For the text-containing cell, return its midpoint in [X, Y] coordinate format. 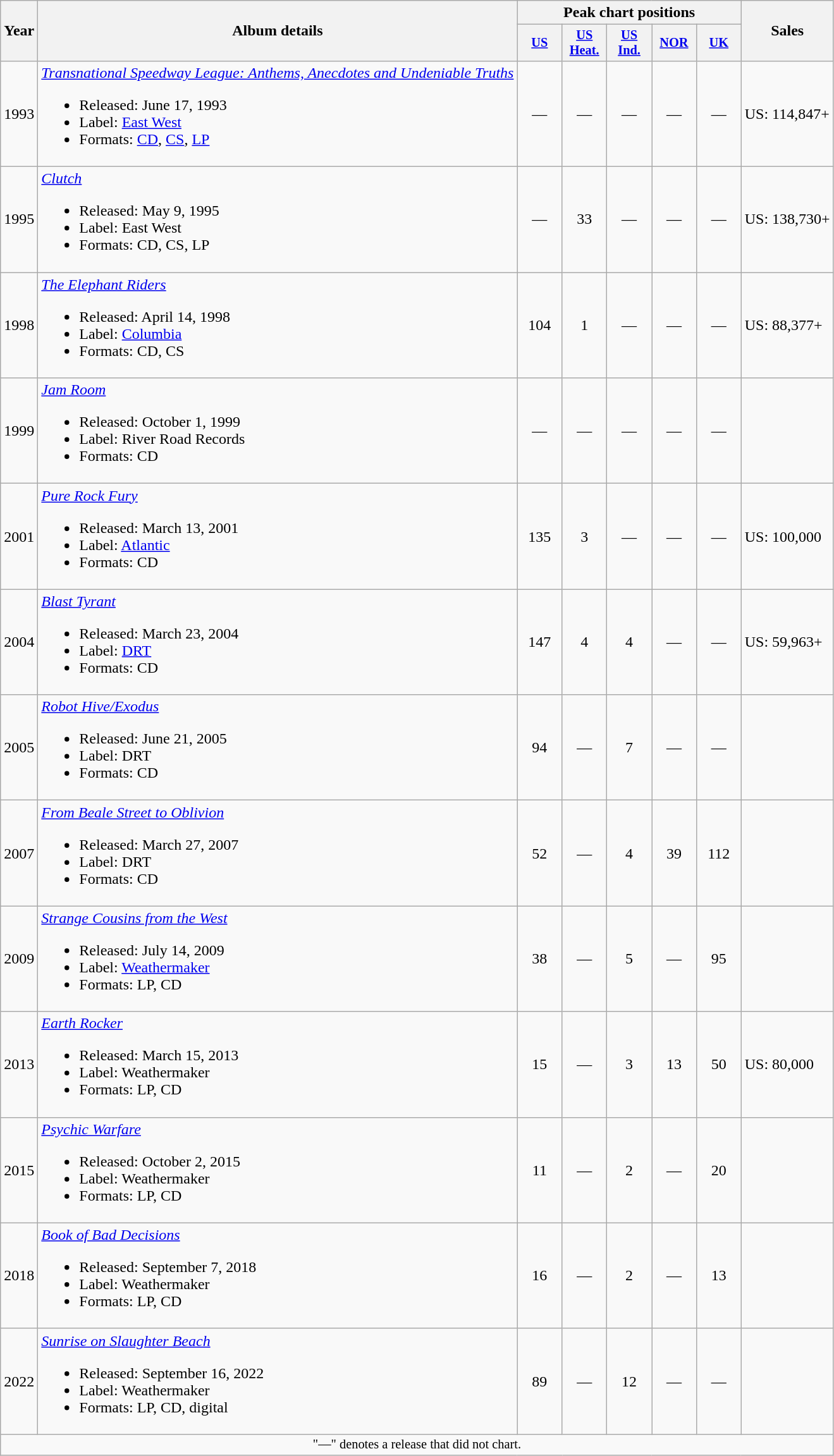
USInd. [630, 43]
Transnational Speedway League: Anthems, Anecdotes and Undeniable TruthsReleased: June 17, 1993Label: East WestFormats: CD, CS, LP [278, 114]
Jam RoomReleased: October 1, 1999Label: River Road RecordsFormats: CD [278, 431]
15 [540, 1065]
95 [718, 958]
US: 114,847+ [787, 114]
UK [718, 43]
Peak chart positions [629, 13]
US [540, 43]
16 [540, 1276]
Pure Rock FuryReleased: March 13, 2001Label: AtlanticFormats: CD [278, 536]
Psychic WarfareReleased: October 2, 2015Label: WeathermakerFormats: LP, CD [278, 1170]
11 [540, 1170]
Book of Bad DecisionsReleased: September 7, 2018Label: WeathermakerFormats: LP, CD [278, 1276]
US: 100,000 [787, 536]
89 [540, 1381]
2004 [19, 642]
38 [540, 958]
5 [630, 958]
50 [718, 1065]
104 [540, 325]
1993 [19, 114]
2005 [19, 747]
Strange Cousins from the WestReleased: July 14, 2009Label: WeathermakerFormats: LP, CD [278, 958]
2007 [19, 853]
39 [674, 853]
2022 [19, 1381]
20 [718, 1170]
135 [540, 536]
NOR [674, 43]
US: 80,000 [787, 1065]
94 [540, 747]
7 [630, 747]
"—" denotes a release that did not chart. [417, 1445]
US: 88,377+ [787, 325]
112 [718, 853]
2015 [19, 1170]
Year [19, 31]
ClutchReleased: May 9, 1995Label: East WestFormats: CD, CS, LP [278, 220]
2018 [19, 1276]
33 [584, 220]
The Elephant RidersReleased: April 14, 1998Label: ColumbiaFormats: CD, CS [278, 325]
US: 59,963+ [787, 642]
1995 [19, 220]
USHeat. [584, 43]
1999 [19, 431]
1 [584, 325]
US: 138,730+ [787, 220]
52 [540, 853]
147 [540, 642]
12 [630, 1381]
Blast TyrantReleased: March 23, 2004Label: DRTFormats: CD [278, 642]
2009 [19, 958]
Earth RockerReleased: March 15, 2013Label: WeathermakerFormats: LP, CD [278, 1065]
Sales [787, 31]
1998 [19, 325]
2001 [19, 536]
2013 [19, 1065]
Album details [278, 31]
From Beale Street to OblivionReleased: March 27, 2007Label: DRTFormats: CD [278, 853]
Sunrise on Slaughter BeachReleased: September 16, 2022Label: WeathermakerFormats: LP, CD, digital [278, 1381]
Robot Hive/ExodusReleased: June 21, 2005Label: DRTFormats: CD [278, 747]
